Capture the cell that displays the provided text and extract its (x, y) central coordinate. 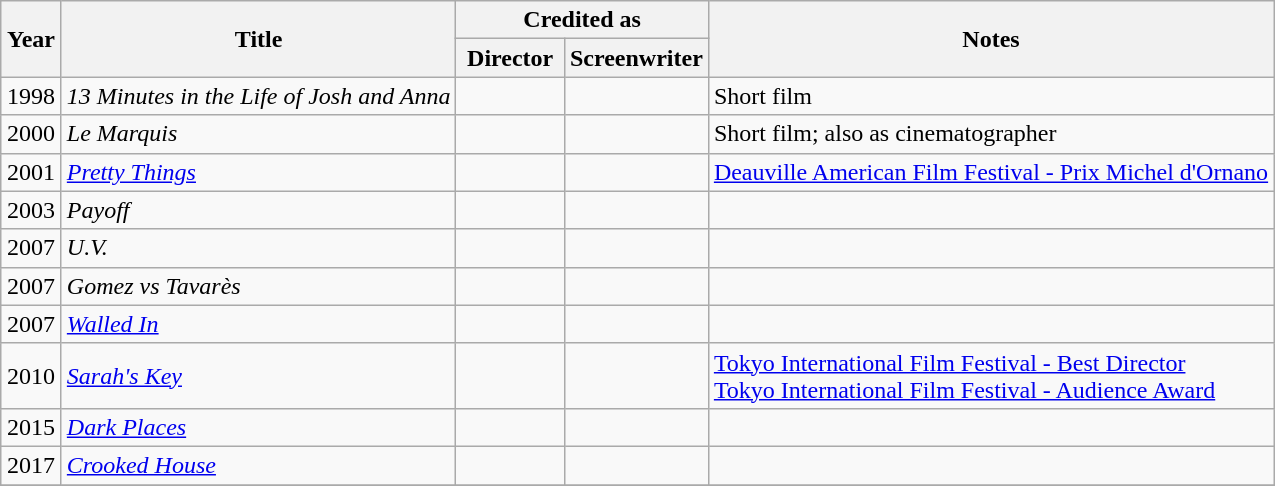
Credited as (582, 20)
Notes (990, 39)
2010 (32, 376)
2000 (32, 134)
Title (258, 39)
Deauville American Film Festival - Prix Michel d'Ornano (990, 172)
13 Minutes in the Life of Josh and Anna (258, 96)
2015 (32, 427)
Dark Places (258, 427)
2003 (32, 210)
Short film (990, 96)
Year (32, 39)
Short film; also as cinematographer (990, 134)
Screenwriter (636, 58)
Tokyo International Film Festival - Best DirectorTokyo International Film Festival - Audience Award (990, 376)
Crooked House (258, 465)
1998 (32, 96)
U.V. (258, 248)
Payoff (258, 210)
Pretty Things (258, 172)
2017 (32, 465)
Sarah's Key (258, 376)
Gomez vs Tavarès (258, 286)
Walled In (258, 324)
2001 (32, 172)
Le Marquis (258, 134)
Director (510, 58)
